Extract the (X, Y) coordinate from the center of the cell holding the provided text.  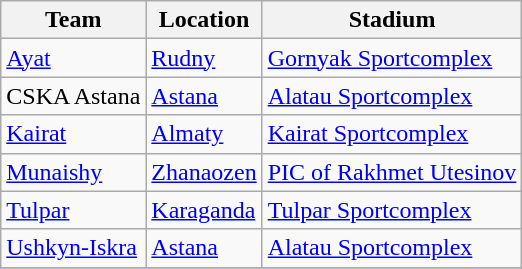
Kairat Sportcomplex (392, 134)
Gornyak Sportcomplex (392, 58)
Stadium (392, 20)
Ayat (74, 58)
Team (74, 20)
CSKA Astana (74, 96)
Zhanaozen (204, 172)
Tulpar (74, 210)
Munaishy (74, 172)
Location (204, 20)
Karaganda (204, 210)
Rudny (204, 58)
PIC of Rakhmet Utesinov (392, 172)
Ushkyn-Iskra (74, 248)
Almaty (204, 134)
Tulpar Sportcomplex (392, 210)
Kairat (74, 134)
